Return (X, Y) of the center of cell containing provided text 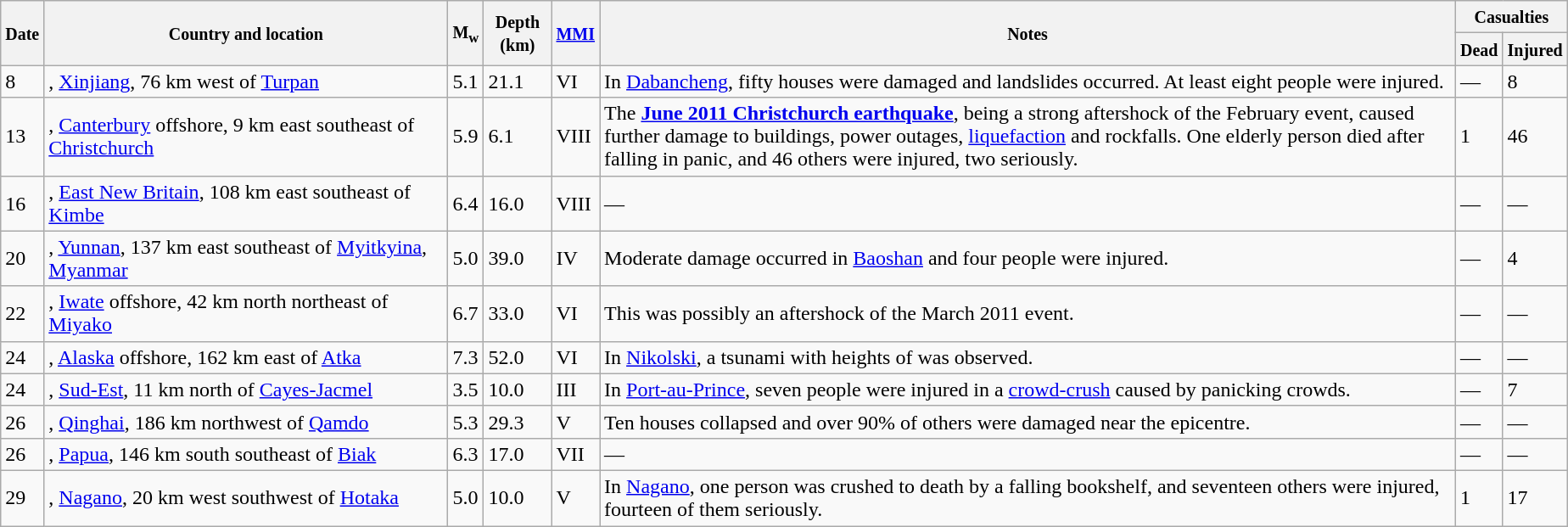
Country and location (246, 33)
, Papua, 146 km south southeast of Biak (246, 454)
In Dabancheng, fifty houses were damaged and landslides occurred. At least eight people were injured. (1028, 81)
6.1 (518, 137)
13 (22, 137)
Moderate damage occurred in Baoshan and four people were injured. (1028, 258)
, Alaska offshore, 162 km east of Atka (246, 357)
7.3 (466, 357)
, Sud-Est, 11 km north of Cayes-Jacmel (246, 390)
MMI (575, 33)
Dead (1479, 49)
22 (22, 314)
, Yunnan, 137 km east southeast of Myitkyina, Myanmar (246, 258)
In Port-au-Prince, seven people were injured in a crowd-crush caused by panicking crowds. (1028, 390)
33.0 (518, 314)
Casualties (1511, 17)
In Nikolski, a tsunami with heights of was observed. (1028, 357)
5.3 (466, 422)
29.3 (518, 422)
6.7 (466, 314)
16 (22, 204)
VII (575, 454)
52.0 (518, 357)
17.0 (518, 454)
21.1 (518, 81)
7 (1535, 390)
In Nagano, one person was crushed to death by a falling bookshelf, and seventeen others were injured, fourteen of them seriously. (1028, 497)
Injured (1535, 49)
6.4 (466, 204)
Notes (1028, 33)
, Iwate offshore, 42 km north northeast of Miyako (246, 314)
, Xinjiang, 76 km west of Turpan (246, 81)
, East New Britain, 108 km east southeast of Kimbe (246, 204)
20 (22, 258)
IV (575, 258)
17 (1535, 497)
5.1 (466, 81)
4 (1535, 258)
This was possibly an aftershock of the March 2011 event. (1028, 314)
, Qinghai, 186 km northwest of Qamdo (246, 422)
Mw (466, 33)
46 (1535, 137)
III (575, 390)
29 (22, 497)
6.3 (466, 454)
3.5 (466, 390)
16.0 (518, 204)
39.0 (518, 258)
, Canterbury offshore, 9 km east southeast of Christchurch (246, 137)
Date (22, 33)
Ten houses collapsed and over 90% of others were damaged near the epicentre. (1028, 422)
5.9 (466, 137)
Depth (km) (518, 33)
, Nagano, 20 km west southwest of Hotaka (246, 497)
